Scan for the cell matching the given text and deliver its (X, Y) coordinate at center. 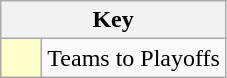
Teams to Playoffs (134, 58)
Key (114, 20)
